For the text-containing cell, return its midpoint in [X, Y] coordinate format. 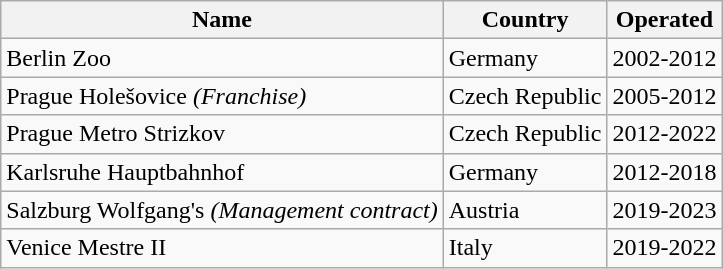
Operated [664, 20]
2005-2012 [664, 96]
Prague Holešovice (Franchise) [222, 96]
2002-2012 [664, 58]
2019-2022 [664, 248]
Italy [525, 248]
Austria [525, 210]
Salzburg Wolfgang's (Management contract) [222, 210]
Country [525, 20]
Name [222, 20]
Karlsruhe Hauptbahnhof [222, 172]
2012-2022 [664, 134]
2019-2023 [664, 210]
Prague Metro Strizkov [222, 134]
2012-2018 [664, 172]
Berlin Zoo [222, 58]
Venice Mestre II [222, 248]
